Search for the cell housing the specified text and yield its [X, Y] center coordinate. 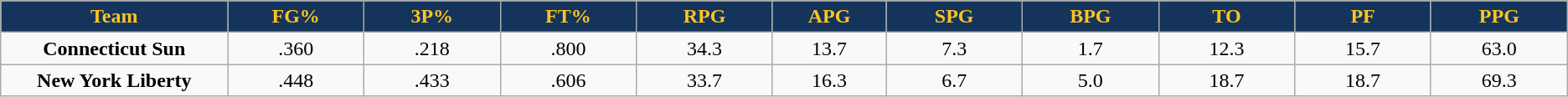
Team [114, 17]
5.0 [1091, 80]
.218 [432, 48]
Connecticut Sun [114, 48]
New York Liberty [114, 80]
RPG [705, 17]
FG% [297, 17]
1.7 [1091, 48]
34.3 [705, 48]
15.7 [1364, 48]
6.7 [955, 80]
33.7 [705, 80]
BPG [1091, 17]
13.7 [829, 48]
APG [829, 17]
69.3 [1499, 80]
.800 [568, 48]
.448 [297, 80]
SPG [955, 17]
FT% [568, 17]
12.3 [1226, 48]
PPG [1499, 17]
3P% [432, 17]
.433 [432, 80]
.606 [568, 80]
PF [1364, 17]
16.3 [829, 80]
7.3 [955, 48]
63.0 [1499, 48]
TO [1226, 17]
.360 [297, 48]
